Find where the given text appears and provide that cell's center as [X, Y] coordinate. 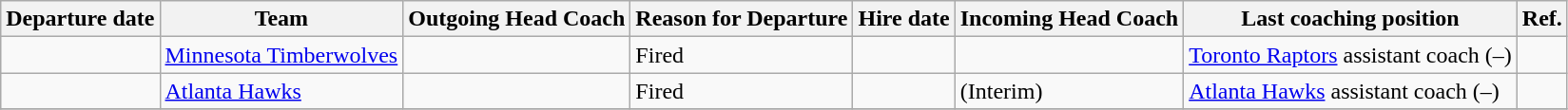
Reason for Departure [742, 19]
Toronto Raptors assistant coach (–) [1350, 55]
Outgoing Head Coach [517, 19]
Departure date [80, 19]
Atlanta Hawks [281, 91]
Atlanta Hawks assistant coach (–) [1350, 91]
Minnesota Timberwolves [281, 55]
Last coaching position [1350, 19]
Ref. [1542, 19]
Team [281, 19]
(Interim) [1069, 91]
Incoming Head Coach [1069, 19]
Hire date [903, 19]
